Detect which cell encompasses the target text, then output its [x, y] center coordinate. 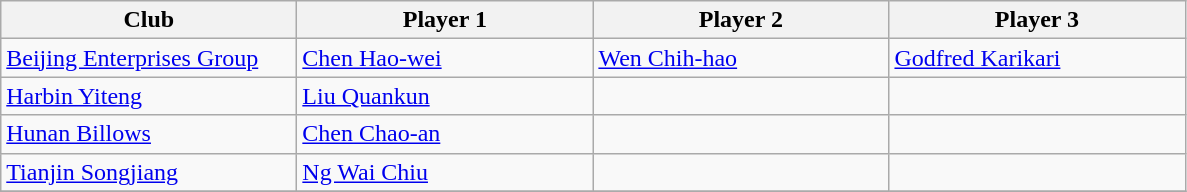
Liu Quankun [445, 96]
Tianjin Songjiang [149, 172]
Harbin Yiteng [149, 96]
Player 2 [741, 20]
Wen Chih-hao [741, 58]
Beijing Enterprises Group [149, 58]
Chen Hao-wei [445, 58]
Godfred Karikari [1037, 58]
Player 1 [445, 20]
Ng Wai Chiu [445, 172]
Hunan Billows [149, 134]
Club [149, 20]
Chen Chao-an [445, 134]
Player 3 [1037, 20]
